Scan for the cell matching the given text and deliver its [x, y] coordinate at center. 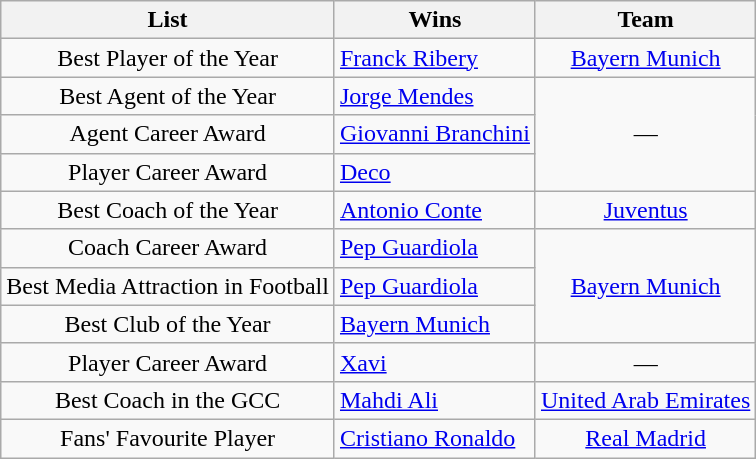
Best Coach in the GCC [168, 400]
Mahdi Ali [434, 400]
Antonio Conte [434, 210]
Best Media Attraction in Football [168, 286]
Xavi [434, 362]
Cristiano Ronaldo [434, 438]
Best Agent of the Year [168, 96]
Agent Career Award [168, 134]
Coach Career Award [168, 248]
List [168, 20]
Best Player of the Year [168, 58]
Franck Ribery [434, 58]
Fans' Favourite Player [168, 438]
United Arab Emirates [645, 400]
Wins [434, 20]
Juventus [645, 210]
Deco [434, 172]
Jorge Mendes [434, 96]
Giovanni Branchini [434, 134]
Best Coach of the Year [168, 210]
Team [645, 20]
Real Madrid [645, 438]
Best Club of the Year [168, 324]
